Output the [X, Y] coordinate of the center of the cell containing the given text.  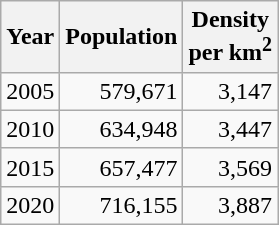
2010 [30, 129]
Density per km2 [230, 37]
657,477 [122, 167]
3,447 [230, 129]
Year [30, 37]
3,147 [230, 91]
3,569 [230, 167]
634,948 [122, 129]
Population [122, 37]
2005 [30, 91]
2020 [30, 205]
3,887 [230, 205]
2015 [30, 167]
579,671 [122, 91]
716,155 [122, 205]
